Pinpoint the cell where the given text exists, returning its (x, y) midpoint coordinate. 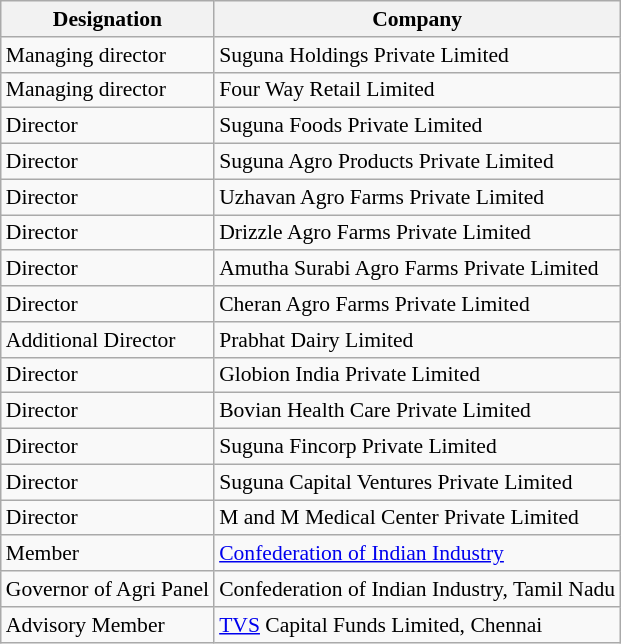
Globion India Private Limited (417, 375)
M and M Medical Center Private Limited (417, 518)
Advisory Member (108, 625)
Suguna Holdings Private Limited (417, 55)
Member (108, 554)
Suguna Capital Ventures Private Limited (417, 482)
Designation (108, 19)
Company (417, 19)
TVS Capital Funds Limited, Chennai (417, 625)
Uzhavan Agro Farms Private Limited (417, 197)
Prabhat Dairy Limited (417, 340)
Four Way Retail Limited (417, 90)
Suguna Agro Products Private Limited (417, 162)
Governor of Agri Panel (108, 589)
Confederation of Indian Industry (417, 554)
Suguna Fincorp Private Limited (417, 447)
Cheran Agro Farms Private Limited (417, 304)
Bovian Health Care Private Limited (417, 411)
Suguna Foods Private Limited (417, 126)
Amutha Surabi Agro Farms Private Limited (417, 269)
Confederation of Indian Industry, Tamil Nadu (417, 589)
Additional Director (108, 340)
Drizzle Agro Farms Private Limited (417, 233)
